For the text-containing cell, return its midpoint in [x, y] coordinate format. 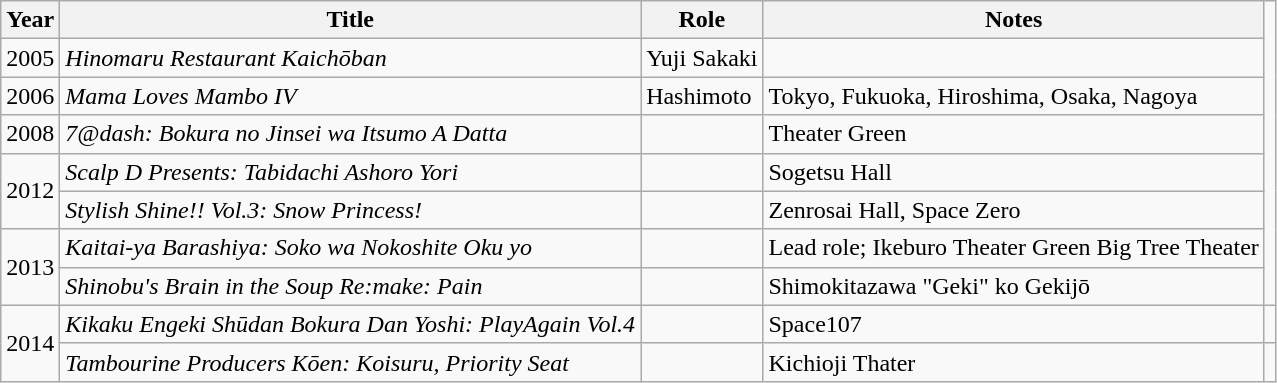
Role [702, 20]
Shimokitazawa "Geki" ko Gekijō [1014, 286]
Space107 [1014, 324]
Year [30, 20]
2005 [30, 58]
2006 [30, 96]
Hashimoto [702, 96]
Theater Green [1014, 134]
Kaitai-ya Barashiya: Soko wa Nokoshite Oku yo [350, 248]
Notes [1014, 20]
Yuji Sakaki [702, 58]
2013 [30, 267]
2014 [30, 343]
2012 [30, 191]
Hinomaru Restaurant Kaichōban [350, 58]
Sogetsu Hall [1014, 172]
Scalp D Presents: Tabidachi Ashoro Yori [350, 172]
Kichioji Thater [1014, 362]
7@dash: Bokura no Jinsei wa Itsumo A Datta [350, 134]
Kikaku Engeki Shūdan Bokura Dan Yoshi: PlayAgain Vol.4 [350, 324]
Mama Loves Mambo IV [350, 96]
Zenrosai Hall, Space Zero [1014, 210]
Tokyo, Fukuoka, Hiroshima, Osaka, Nagoya [1014, 96]
2008 [30, 134]
Shinobu's Brain in the Soup Re:make: Pain [350, 286]
Tambourine Producers Kōen: Koisuru, Priority Seat [350, 362]
Title [350, 20]
Lead role; Ikeburo Theater Green Big Tree Theater [1014, 248]
Stylish Shine!! Vol.3: Snow Princess! [350, 210]
